Identify which cell holds the provided text, then report its (x, y) central coordinate. 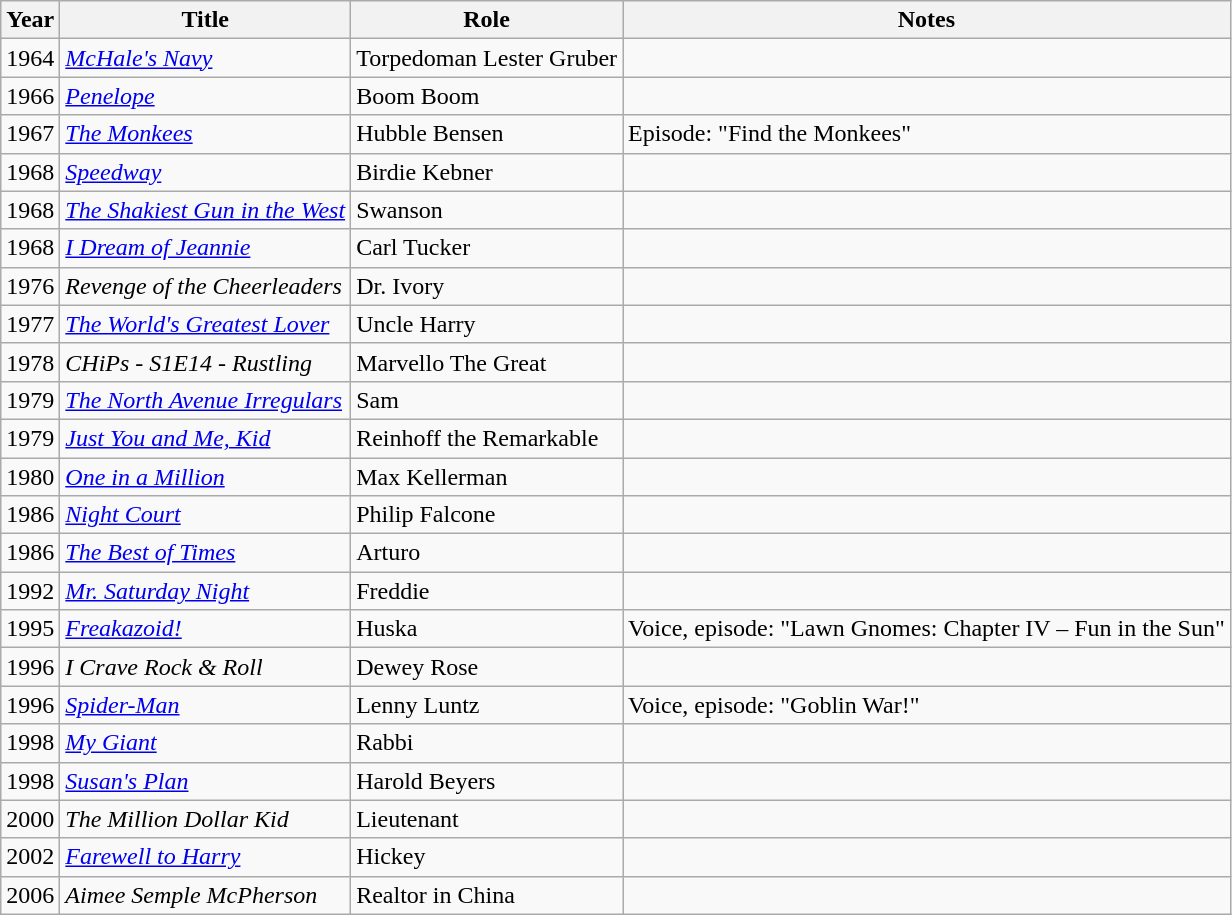
Episode: "Find the Monkees" (927, 134)
Spider-Man (206, 705)
Aimee Semple McPherson (206, 895)
1980 (30, 477)
Night Court (206, 515)
Susan's Plan (206, 781)
Carl Tucker (487, 248)
Sam (487, 400)
Voice, episode: "Goblin War!" (927, 705)
One in a Million (206, 477)
Revenge of the Cheerleaders (206, 286)
The Monkees (206, 134)
Hickey (487, 857)
1978 (30, 362)
I Dream of Jeannie (206, 248)
McHale's Navy (206, 58)
Freddie (487, 591)
Dr. Ivory (487, 286)
1977 (30, 324)
2006 (30, 895)
Farewell to Harry (206, 857)
Marvello The Great (487, 362)
Dewey Rose (487, 667)
The North Avenue Irregulars (206, 400)
The Best of Times (206, 553)
Year (30, 20)
1966 (30, 96)
1967 (30, 134)
The Shakiest Gun in the West (206, 210)
Speedway (206, 172)
Voice, episode: "Lawn Gnomes: Chapter IV – Fun in the Sun" (927, 629)
Max Kellerman (487, 477)
Rabbi (487, 743)
Just You and Me, Kid (206, 438)
CHiPs - S1E14 - Rustling (206, 362)
Boom Boom (487, 96)
Uncle Harry (487, 324)
Notes (927, 20)
Hubble Bensen (487, 134)
Realtor in China (487, 895)
Reinhoff the Remarkable (487, 438)
The Million Dollar Kid (206, 819)
1992 (30, 591)
Lenny Luntz (487, 705)
1964 (30, 58)
Title (206, 20)
Birdie Kebner (487, 172)
The World's Greatest Lover (206, 324)
Lieutenant (487, 819)
Philip Falcone (487, 515)
1995 (30, 629)
Mr. Saturday Night (206, 591)
Huska (487, 629)
Arturo (487, 553)
Harold Beyers (487, 781)
2002 (30, 857)
Penelope (206, 96)
2000 (30, 819)
Role (487, 20)
I Crave Rock & Roll (206, 667)
My Giant (206, 743)
Freakazoid! (206, 629)
Torpedoman Lester Gruber (487, 58)
Swanson (487, 210)
1976 (30, 286)
